Output the (X, Y) coordinate of the center of the cell containing the given text.  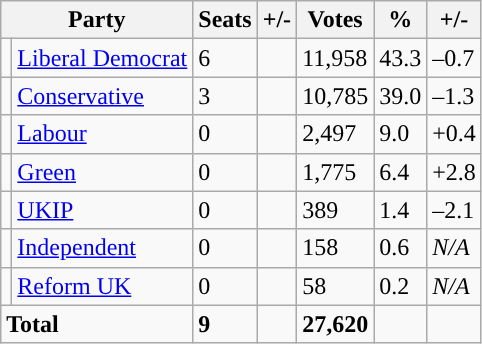
Seats (225, 20)
6.4 (400, 172)
27,620 (336, 324)
–2.1 (454, 210)
Independent (102, 248)
2,497 (336, 134)
0.2 (400, 286)
–1.3 (454, 96)
Conservative (102, 96)
9 (225, 324)
% (400, 20)
11,958 (336, 58)
389 (336, 210)
3 (225, 96)
10,785 (336, 96)
Votes (336, 20)
Party (97, 20)
0.6 (400, 248)
39.0 (400, 96)
1,775 (336, 172)
Labour (102, 134)
43.3 (400, 58)
+2.8 (454, 172)
9.0 (400, 134)
–0.7 (454, 58)
Reform UK (102, 286)
58 (336, 286)
Total (97, 324)
UKIP (102, 210)
6 (225, 58)
Green (102, 172)
Liberal Democrat (102, 58)
+0.4 (454, 134)
158 (336, 248)
1.4 (400, 210)
